Scan for the cell matching the given text and deliver its [x, y] coordinate at center. 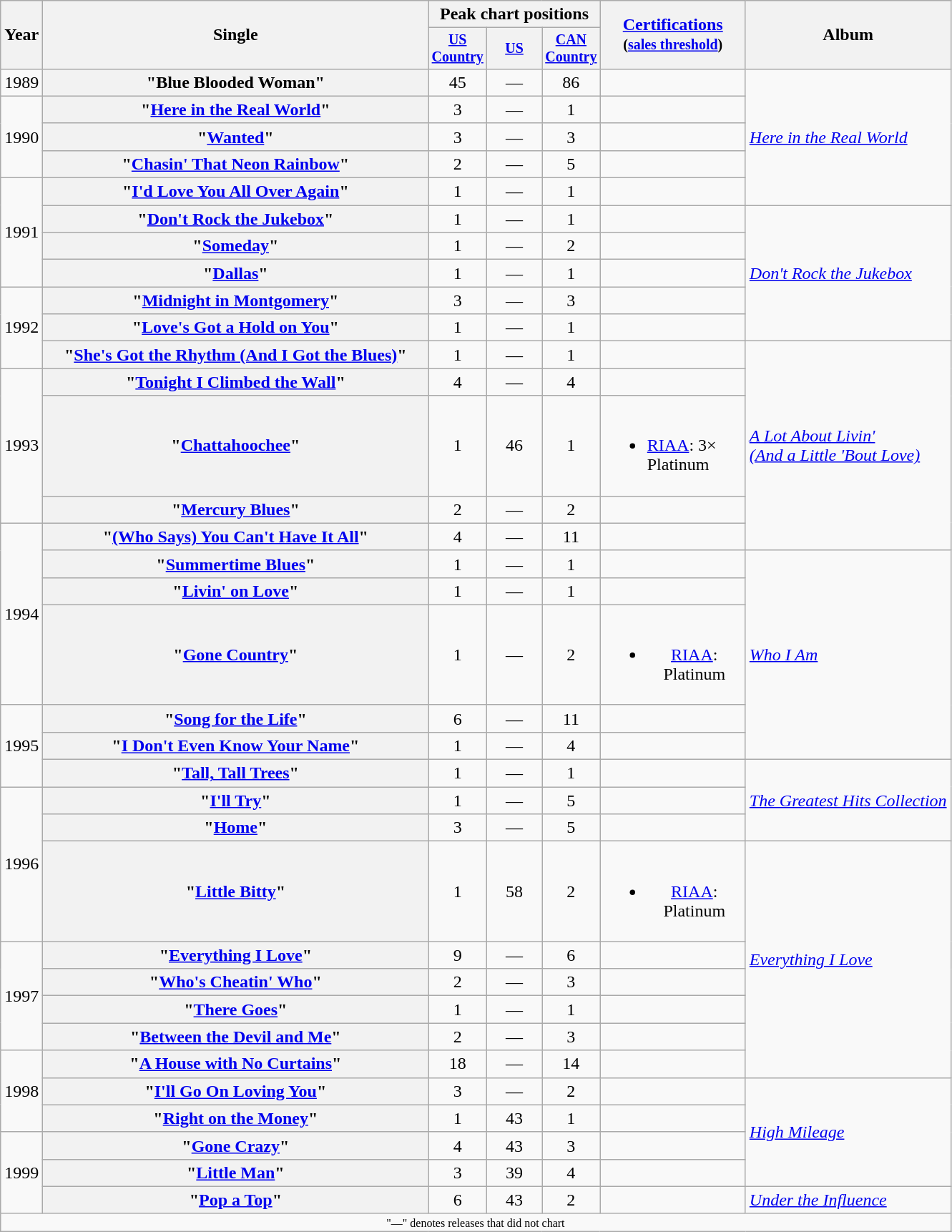
Don't Rock the Jukebox [848, 273]
1993 [21, 446]
RIAA: 3× Platinum [672, 446]
"Here in the Real World" [236, 109]
"Pop a Top" [236, 1200]
"(Who Says) You Can't Have It All" [236, 537]
"Love's Got a Hold on You" [236, 328]
39 [515, 1173]
"Blue Blooded Woman" [236, 82]
"Summertime Blues" [236, 564]
"Who's Cheatin' Who" [236, 982]
A Lot About Livin'(And a Little 'Bout Love) [848, 446]
"Someday" [236, 246]
"A House with No Curtains" [236, 1064]
"I'll Go On Loving You" [236, 1091]
Everything I Love [848, 959]
High Mileage [848, 1132]
"Dallas" [236, 273]
46 [515, 446]
Year [21, 35]
"She's Got the Rhythm (And I Got the Blues)" [236, 355]
"—" denotes releases that did not chart [476, 1222]
"Little Man" [236, 1173]
"Chattahoochee" [236, 446]
US Country [458, 49]
"Song for the Life" [236, 718]
"Little Bitty" [236, 891]
"I'd Love You All Over Again" [236, 192]
The Greatest Hits Collection [848, 801]
1996 [21, 864]
Album [848, 35]
"Midnight in Montgomery" [236, 300]
1989 [21, 82]
Here in the Real World [848, 137]
"Mercury Blues" [236, 509]
1999 [21, 1173]
1997 [21, 996]
US [515, 49]
58 [515, 891]
"Chasin' That Neon Rainbow" [236, 164]
18 [458, 1064]
"Tonight I Climbed the Wall" [236, 382]
1990 [21, 137]
Peak chart positions [514, 14]
"Wanted" [236, 137]
"I'll Try" [236, 801]
1991 [21, 233]
9 [458, 955]
86 [571, 82]
1992 [21, 328]
1998 [21, 1091]
"Between the Devil and Me" [236, 1037]
1994 [21, 614]
Who I Am [848, 655]
"Tall, Tall Trees" [236, 773]
"I Don't Even Know Your Name" [236, 745]
14 [571, 1064]
"Home" [236, 828]
Single [236, 35]
"Everything I Love" [236, 955]
"Gone Country" [236, 655]
1995 [21, 745]
"Gone Crazy" [236, 1145]
"Don't Rock the Jukebox" [236, 219]
Under the Influence [848, 1200]
CAN Country [571, 49]
"There Goes" [236, 1009]
"Right on the Money" [236, 1118]
Certifications(sales threshold) [672, 35]
45 [458, 82]
"Livin' on Love" [236, 591]
